Return [x, y] of the center of cell containing provided text 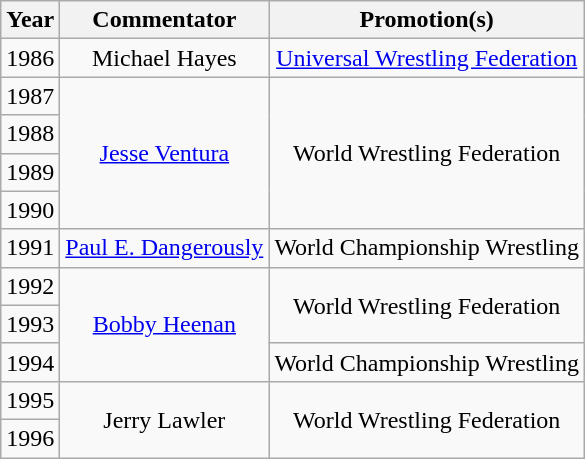
Promotion(s) [427, 20]
1986 [30, 58]
1989 [30, 172]
1990 [30, 210]
1987 [30, 96]
1988 [30, 134]
Michael Hayes [164, 58]
Year [30, 20]
Bobby Heenan [164, 324]
1995 [30, 400]
Universal Wrestling Federation [427, 58]
1996 [30, 438]
Paul E. Dangerously [164, 248]
1991 [30, 248]
Jerry Lawler [164, 419]
Commentator [164, 20]
Jesse Ventura [164, 153]
1992 [30, 286]
1994 [30, 362]
1993 [30, 324]
